Capture the cell that displays the provided text and extract its (x, y) central coordinate. 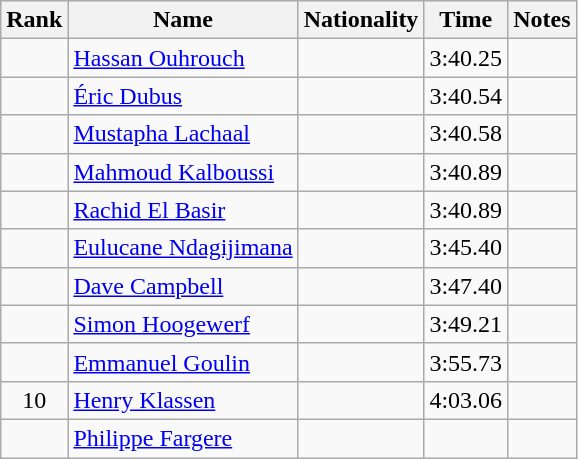
Simon Hoogewerf (183, 324)
Mustapha Lachaal (183, 134)
Philippe Fargere (183, 438)
Rank (34, 20)
Éric Dubus (183, 96)
3:49.21 (466, 324)
3:45.40 (466, 248)
3:55.73 (466, 362)
3:40.54 (466, 96)
Notes (542, 20)
Nationality (361, 20)
3:47.40 (466, 286)
3:40.58 (466, 134)
Hassan Ouhrouch (183, 58)
3:40.25 (466, 58)
Rachid El Basir (183, 210)
10 (34, 400)
Time (466, 20)
Henry Klassen (183, 400)
Mahmoud Kalboussi (183, 172)
Eulucane Ndagijimana (183, 248)
Dave Campbell (183, 286)
Name (183, 20)
Emmanuel Goulin (183, 362)
4:03.06 (466, 400)
